From the cell containing the given text, extract its center point as [X, Y] coordinate. 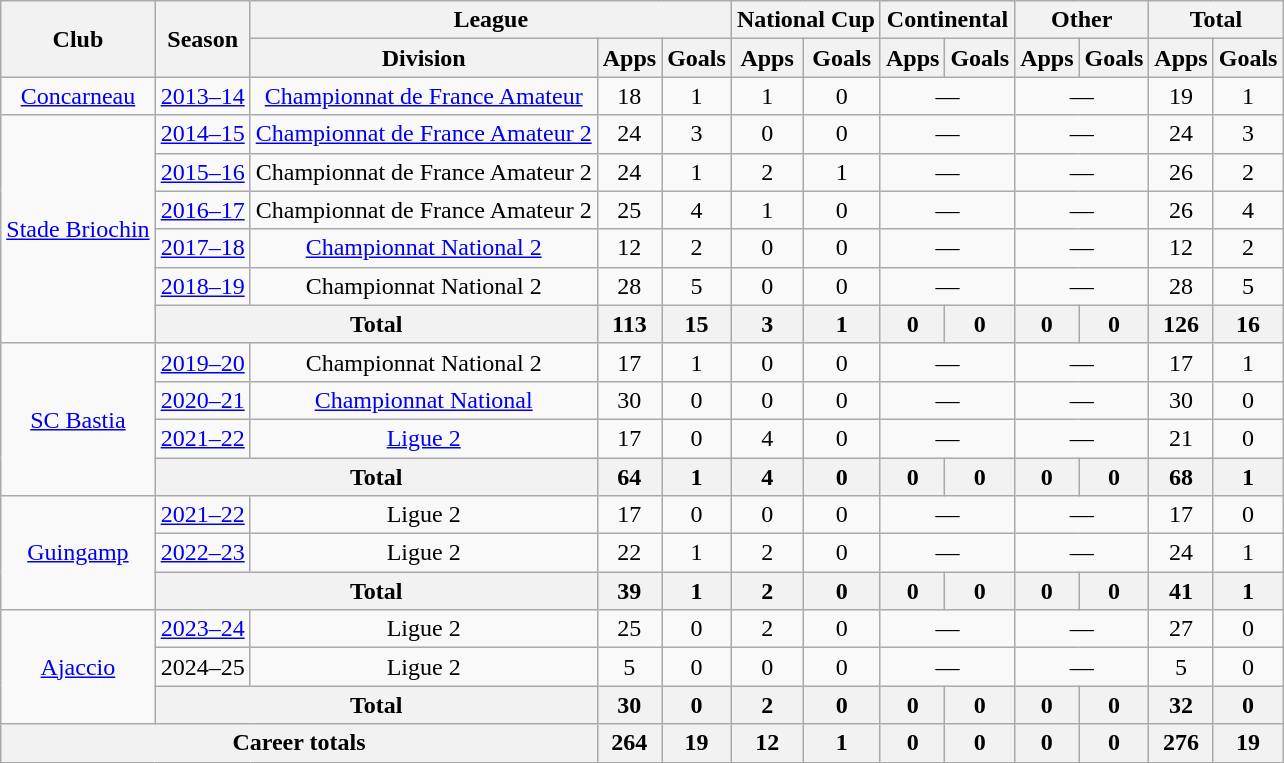
2014–15 [202, 134]
22 [629, 553]
Other [1082, 20]
Continental [947, 20]
National Cup [806, 20]
Career totals [299, 743]
2019–20 [202, 362]
126 [1181, 324]
276 [1181, 743]
Ajaccio [78, 667]
2022–23 [202, 553]
2017–18 [202, 248]
Concarneau [78, 96]
113 [629, 324]
2018–19 [202, 286]
21 [1181, 438]
Guingamp [78, 553]
2013–14 [202, 96]
15 [697, 324]
2023–24 [202, 629]
Club [78, 39]
68 [1181, 477]
18 [629, 96]
27 [1181, 629]
64 [629, 477]
39 [629, 591]
SC Bastia [78, 419]
League [490, 20]
Championnat de France Amateur [424, 96]
Championnat National [424, 400]
Division [424, 58]
2020–21 [202, 400]
2016–17 [202, 210]
264 [629, 743]
32 [1181, 705]
Season [202, 39]
41 [1181, 591]
2015–16 [202, 172]
2024–25 [202, 667]
Stade Briochin [78, 229]
16 [1248, 324]
